Search for the cell housing the specified text and yield its [x, y] center coordinate. 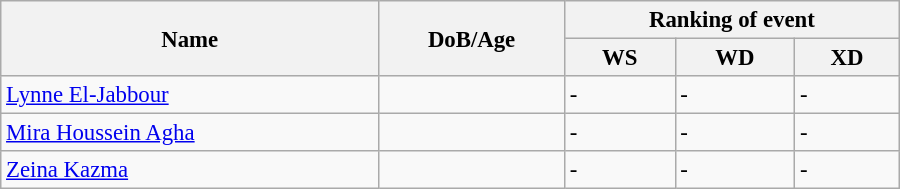
WD [735, 58]
DoB/Age [472, 38]
Mira Houssein Agha [190, 133]
Lynne El-Jabbour [190, 95]
Name [190, 38]
WS [620, 58]
XD [848, 58]
Ranking of event [732, 20]
Zeina Kazma [190, 170]
